Detect which cell encompasses the target text, then output its [X, Y] center coordinate. 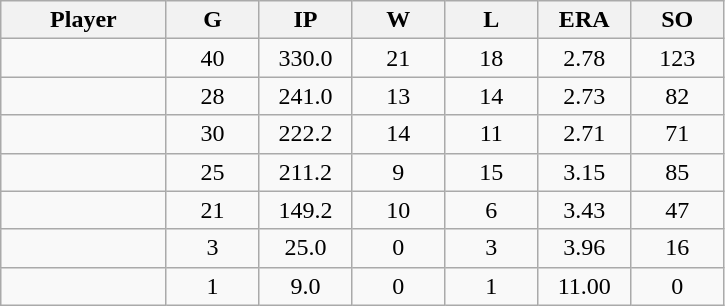
2.73 [584, 96]
13 [398, 96]
11.00 [584, 286]
211.2 [306, 172]
25 [212, 172]
16 [678, 248]
241.0 [306, 96]
2.78 [584, 58]
47 [678, 210]
71 [678, 134]
82 [678, 96]
3.43 [584, 210]
G [212, 20]
9 [398, 172]
SO [678, 20]
3.96 [584, 248]
3.15 [584, 172]
25.0 [306, 248]
85 [678, 172]
9.0 [306, 286]
L [492, 20]
W [398, 20]
18 [492, 58]
2.71 [584, 134]
330.0 [306, 58]
6 [492, 210]
30 [212, 134]
Player [84, 20]
11 [492, 134]
40 [212, 58]
IP [306, 20]
28 [212, 96]
15 [492, 172]
ERA [584, 20]
10 [398, 210]
149.2 [306, 210]
123 [678, 58]
222.2 [306, 134]
